Return the [X, Y] coordinate for the center point of the cell that contains the specified text.  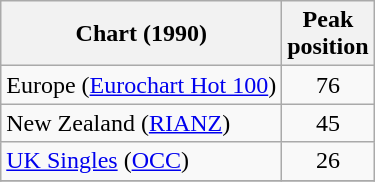
New Zealand (RIANZ) [142, 123]
Peakposition [328, 34]
26 [328, 161]
76 [328, 85]
Europe (Eurochart Hot 100) [142, 85]
Chart (1990) [142, 34]
45 [328, 123]
UK Singles (OCC) [142, 161]
